Search for the cell housing the specified text and yield its [x, y] center coordinate. 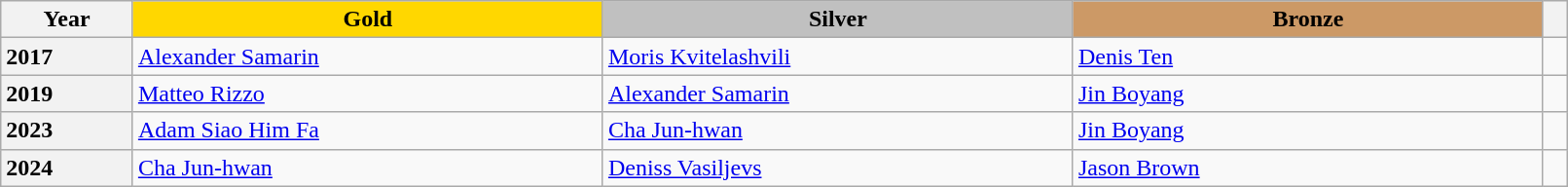
2019 [67, 93]
Gold [368, 19]
Denis Ten [1308, 56]
Moris Kvitelashvili [837, 56]
Silver [837, 19]
Adam Siao Him Fa [368, 131]
2024 [67, 168]
Deniss Vasiljevs [837, 168]
Jason Brown [1308, 168]
Matteo Rizzo [368, 93]
2017 [67, 56]
Year [67, 19]
Bronze [1308, 19]
2023 [67, 131]
